From the cell containing the given text, extract its center point as (X, Y) coordinate. 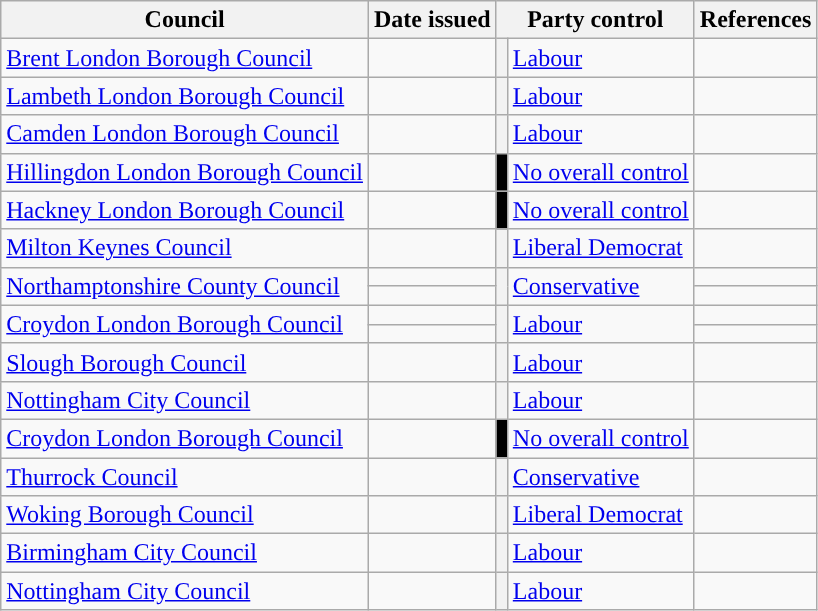
Camden London Borough Council (185, 134)
Council (185, 20)
Woking Borough Council (185, 515)
Brent London Borough Council (185, 58)
Birmingham City Council (185, 553)
Slough Borough Council (185, 362)
Milton Keynes Council (185, 248)
Date issued (432, 20)
Party control (595, 20)
References (756, 20)
Lambeth London Borough Council (185, 96)
Thurrock Council (185, 477)
Hackney London Borough Council (185, 210)
Northamptonshire County Council (185, 286)
Hillingdon London Borough Council (185, 172)
